Capture the cell that displays the provided text and extract its (X, Y) central coordinate. 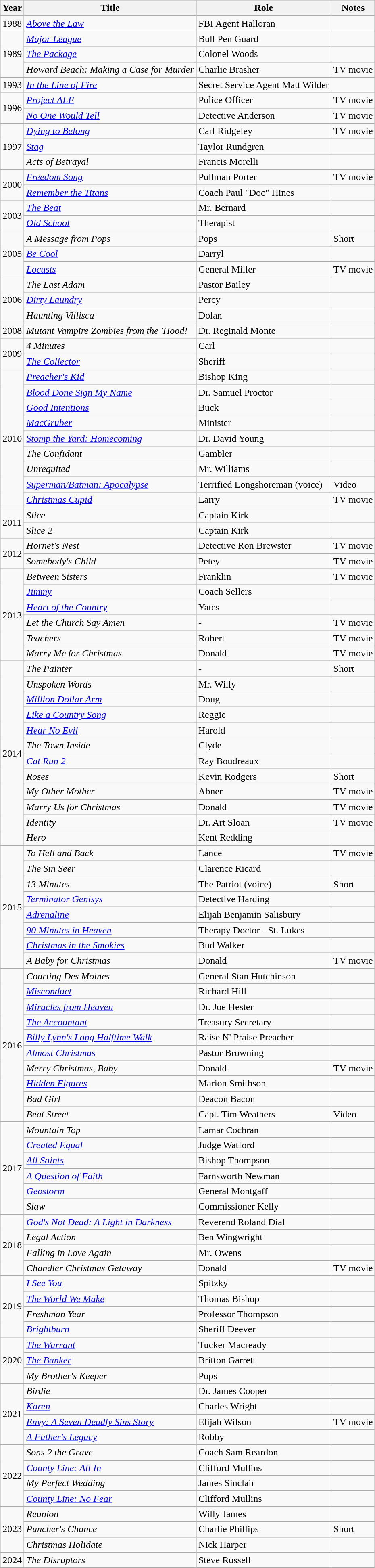
Detective Harding (264, 899)
Notes (353, 8)
Raise N' Praise Preacher (264, 1038)
Heart of the Country (110, 607)
Bishop Thompson (264, 1160)
Stag (110, 146)
1997 (12, 146)
Hero (110, 838)
Slice 2 (110, 530)
Therapy Doctor - St. Lukes (264, 930)
Major League (110, 39)
Capt. Tim Weathers (264, 1114)
Clyde (264, 746)
Pastor Browning (264, 1053)
Farnsworth Newman (264, 1176)
Dr. Joe Hester (264, 1007)
Reverend Roland Dial (264, 1222)
2010 (12, 438)
Merry Christmas, Baby (110, 1068)
Coach Paul "Doc" Hines (264, 193)
County Line: All In (110, 1468)
Buck (264, 407)
General Montgaff (264, 1191)
Steve Russell (264, 1560)
The World We Make (110, 1299)
Mr. Bernard (264, 208)
Dr. David Young (264, 438)
All Saints (110, 1160)
2016 (12, 1046)
Detective Anderson (264, 115)
2008 (12, 331)
Charlie Phillips (264, 1529)
2014 (12, 753)
A Question of Faith (110, 1176)
1989 (12, 54)
Year (12, 8)
God's Not Dead: A Light in Darkness (110, 1222)
Marion Smithson (264, 1084)
Ben Wingwright (264, 1237)
To Hell and Back (110, 853)
Almost Christmas (110, 1053)
2005 (12, 254)
The Last Adam (110, 285)
The Beat (110, 208)
Haunting Villisca (110, 315)
Christmas Holidate (110, 1545)
The Sin Seer (110, 868)
Hornet's Nest (110, 546)
Detective Ron Brewster (264, 546)
2023 (12, 1529)
Misconduct (110, 992)
4 Minutes (110, 346)
Terrified Longshoreman (voice) (264, 484)
Colonel Woods (264, 54)
Million Dollar Arm (110, 700)
Pullman Porter (264, 177)
Teachers (110, 638)
Above the Law (110, 23)
The Package (110, 54)
Be Cool (110, 254)
A Message from Pops (110, 239)
Birdie (110, 1391)
Abner (264, 792)
Yates (264, 607)
My Other Mother (110, 792)
Professor Thompson (264, 1314)
Locusts (110, 269)
Beat Street (110, 1114)
Cat Run 2 (110, 761)
Pastor Bailey (264, 285)
Superman/Batman: Apocalypse (110, 484)
Puncher's Chance (110, 1529)
My Brother's Keeper (110, 1375)
2024 (12, 1560)
Elijah Benjamin Salisbury (264, 914)
Coach Sellers (264, 592)
Let the Church Say Amen (110, 623)
Created Equal (110, 1145)
Mountain Top (110, 1130)
Bud Walker (264, 945)
Franklin (264, 576)
Unspoken Words (110, 684)
Bishop King (264, 377)
Dying to Belong (110, 131)
Dr. Reginald Monte (264, 331)
The Disruptors (110, 1560)
Dr. Samuel Proctor (264, 392)
Freedom Song (110, 177)
Francis Morelli (264, 161)
Identity (110, 822)
Jimmy (110, 592)
The Confidant (110, 454)
In the Line of Fire (110, 85)
Ray Boudreaux (264, 761)
General Miller (264, 269)
Slice (110, 515)
2021 (12, 1414)
Police Officer (264, 100)
Elijah Wilson (264, 1421)
Robby (264, 1437)
Sheriff Deever (264, 1329)
1988 (12, 23)
MacGruber (110, 423)
Marry Us for Christmas (110, 807)
Karen (110, 1406)
Lance (264, 853)
Courting Des Moines (110, 976)
Thomas Bishop (264, 1299)
Miracles from Heaven (110, 1007)
The Painter (110, 669)
Mr. Willy (264, 684)
Blood Done Sign My Name (110, 392)
The Collector (110, 361)
2022 (12, 1476)
Role (264, 8)
Dr. James Cooper (264, 1391)
Mr. Williams (264, 469)
FBI Agent Halloran (264, 23)
Minister (264, 423)
Roses (110, 776)
2011 (12, 523)
Howard Beach: Making a Case for Murder (110, 69)
Dirty Laundry (110, 300)
A Father's Legacy (110, 1437)
Acts of Betrayal (110, 161)
Larry (264, 500)
Taylor Rundgren (264, 146)
Doug (264, 700)
Falling in Love Again (110, 1253)
County Line: No Fear (110, 1499)
2006 (12, 300)
Dolan (264, 315)
Gambler (264, 454)
Clarence Ricard (264, 868)
Bad Girl (110, 1099)
Old School (110, 223)
2000 (12, 184)
Tucker Macready (264, 1345)
1996 (12, 108)
Deacon Bacon (264, 1099)
Judge Watford (264, 1145)
Good Intentions (110, 407)
Between Sisters (110, 576)
Reggie (264, 715)
2020 (12, 1360)
Terminator Genisys (110, 899)
Kevin Rodgers (264, 776)
Brightburn (110, 1329)
Stomp the Yard: Homecoming (110, 438)
Spitzky (264, 1283)
Christmas in the Smokies (110, 945)
Hidden Figures (110, 1084)
Nick Harper (264, 1545)
2018 (12, 1245)
Title (110, 8)
Britton Garrett (264, 1360)
Geostorm (110, 1191)
Carl Ridgeley (264, 131)
I See You (110, 1283)
Robert (264, 638)
2015 (12, 907)
The Banker (110, 1360)
The Patriot (voice) (264, 884)
The Warrant (110, 1345)
2019 (12, 1306)
Mr. Owens (264, 1253)
Darryl (264, 254)
Legal Action (110, 1237)
Freshman Year (110, 1314)
Willy James (264, 1514)
Charlie Brasher (264, 69)
Like a Country Song (110, 715)
2009 (12, 354)
Christmas Cupid (110, 500)
Marry Me for Christmas (110, 653)
Reunion (110, 1514)
13 Minutes (110, 884)
90 Minutes in Heaven (110, 930)
The Accountant (110, 1022)
Commissioner Kelly (264, 1207)
Richard Hill (264, 992)
Bull Pen Guard (264, 39)
Envy: A Seven Deadly Sins Story (110, 1421)
2012 (12, 553)
Percy (264, 300)
Somebody's Child (110, 561)
Sons 2 the Grave (110, 1453)
Carl (264, 346)
Slaw (110, 1207)
Dr. Art Sloan (264, 822)
The Town Inside (110, 746)
Sheriff (264, 361)
Mutant Vampire Zombies from the 'Hood! (110, 331)
2017 (12, 1168)
2013 (12, 615)
Billy Lynn's Long Halftime Walk (110, 1038)
A Baby for Christmas (110, 961)
My Perfect Wedding (110, 1483)
Adrenaline (110, 914)
No One Would Tell (110, 115)
Charles Wright (264, 1406)
Project ALF (110, 100)
2003 (12, 216)
Secret Service Agent Matt Wilder (264, 85)
Remember the Titans (110, 193)
Therapist (264, 223)
Lamar Cochran (264, 1130)
James Sinclair (264, 1483)
Petey (264, 561)
Harold (264, 730)
Kent Redding (264, 838)
Hear No Evil (110, 730)
Chandler Christmas Getaway (110, 1268)
Coach Sam Reardon (264, 1453)
Treasury Secretary (264, 1022)
General Stan Hutchinson (264, 976)
Preacher's Kid (110, 377)
1993 (12, 85)
Unrequited (110, 469)
